Detect which cell encompasses the target text, then output its (x, y) center coordinate. 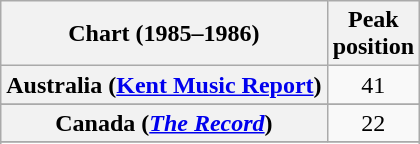
Peakposition (373, 34)
22 (373, 123)
Canada (The Record) (164, 123)
41 (373, 85)
Australia (Kent Music Report) (164, 85)
Chart (1985–1986) (164, 34)
